Capture the cell that displays the provided text and extract its (x, y) central coordinate. 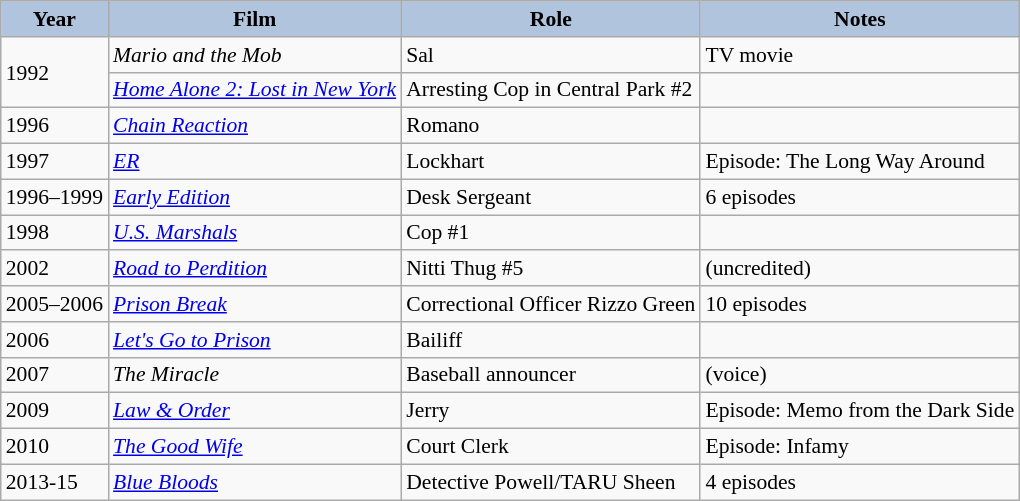
10 episodes (860, 304)
Notes (860, 19)
2005–2006 (54, 304)
6 episodes (860, 197)
Episode: Infamy (860, 447)
Court Clerk (550, 447)
Home Alone 2: Lost in New York (254, 90)
(voice) (860, 375)
Road to Perdition (254, 269)
Jerry (550, 411)
(uncredited) (860, 269)
Blue Bloods (254, 482)
4 episodes (860, 482)
2013-15 (54, 482)
Arresting Cop in Central Park #2 (550, 90)
Romano (550, 126)
The Miracle (254, 375)
1992 (54, 72)
Chain Reaction (254, 126)
1996 (54, 126)
Desk Sergeant (550, 197)
2002 (54, 269)
The Good Wife (254, 447)
Cop #1 (550, 233)
2007 (54, 375)
ER (254, 162)
1996–1999 (54, 197)
Episode: Memo from the Dark Side (860, 411)
Bailiff (550, 340)
1998 (54, 233)
Correctional Officer Rizzo Green (550, 304)
Law & Order (254, 411)
Nitti Thug #5 (550, 269)
U.S. Marshals (254, 233)
Role (550, 19)
Early Edition (254, 197)
TV movie (860, 55)
Year (54, 19)
Lockhart (550, 162)
2006 (54, 340)
Episode: The Long Way Around (860, 162)
Detective Powell/TARU Sheen (550, 482)
Baseball announcer (550, 375)
Film (254, 19)
1997 (54, 162)
Mario and the Mob (254, 55)
2009 (54, 411)
Let's Go to Prison (254, 340)
Prison Break (254, 304)
Sal (550, 55)
2010 (54, 447)
